Pinpoint the cell where the given text exists, returning its (x, y) midpoint coordinate. 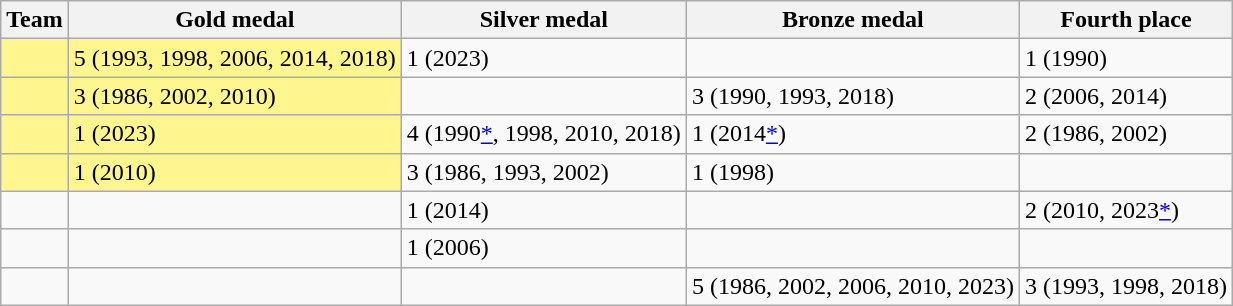
3 (1986, 1993, 2002) (544, 172)
Fourth place (1126, 20)
Bronze medal (852, 20)
1 (2014*) (852, 134)
1 (1998) (852, 172)
4 (1990*, 1998, 2010, 2018) (544, 134)
2 (2010, 2023*) (1126, 210)
3 (1990, 1993, 2018) (852, 96)
3 (1993, 1998, 2018) (1126, 286)
Team (35, 20)
2 (2006, 2014) (1126, 96)
1 (2010) (234, 172)
3 (1986, 2002, 2010) (234, 96)
5 (1993, 1998, 2006, 2014, 2018) (234, 58)
Gold medal (234, 20)
Silver medal (544, 20)
1 (2014) (544, 210)
5 (1986, 2002, 2006, 2010, 2023) (852, 286)
1 (1990) (1126, 58)
2 (1986, 2002) (1126, 134)
1 (2006) (544, 248)
